Provide the [x, y] coordinate of the cell's center where the given text is located.  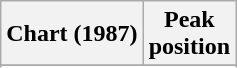
Chart (1987) [72, 34]
Peakposition [189, 34]
